For the text-containing cell, return its midpoint in [x, y] coordinate format. 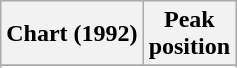
Chart (1992) [72, 34]
Peakposition [189, 34]
